Identify which cell holds the provided text, then report its (x, y) central coordinate. 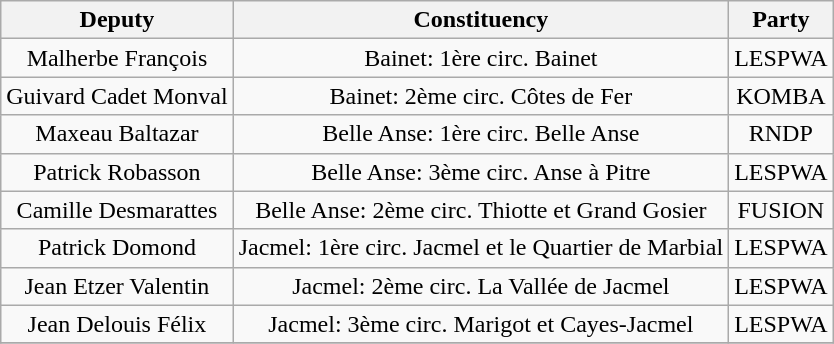
Belle Anse: 1ère circ. Belle Anse (480, 134)
Malherbe François (117, 58)
KOMBA (781, 96)
Deputy (117, 20)
Party (781, 20)
Maxeau Baltazar (117, 134)
Guivard Cadet Monval (117, 96)
Camille Desmarattes (117, 210)
Belle Anse: 2ème circ. Thiotte et Grand Gosier (480, 210)
Bainet: 1ère circ. Bainet (480, 58)
Jean Delouis Félix (117, 324)
Bainet: 2ème circ. Côtes de Fer (480, 96)
Constituency (480, 20)
Jacmel: 3ème circ. Marigot et Cayes-Jacmel (480, 324)
Belle Anse: 3ème circ. Anse à Pitre (480, 172)
FUSION (781, 210)
Jacmel: 2ème circ. La Vallée de Jacmel (480, 286)
Patrick Domond (117, 248)
Patrick Robasson (117, 172)
Jean Etzer Valentin (117, 286)
RNDP (781, 134)
Jacmel: 1ère circ. Jacmel et le Quartier de Marbial (480, 248)
